Provide the [x, y] coordinate of the cell's center where the given text is located.  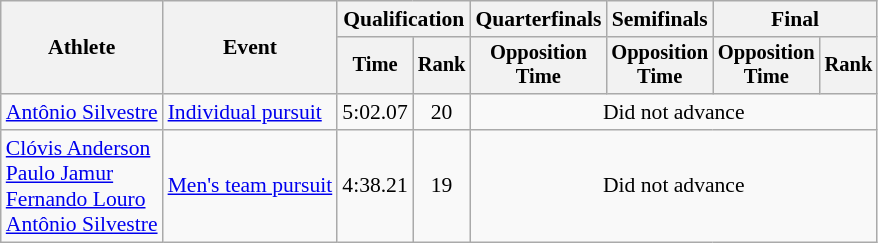
Clóvis AndersonPaulo JamurFernando LouroAntônio Silvestre [82, 186]
4:38.21 [374, 186]
Athlete [82, 48]
Quarterfinals [538, 19]
Final [795, 19]
Event [250, 48]
Individual pursuit [250, 112]
Time [374, 66]
Men's team pursuit [250, 186]
5:02.07 [374, 112]
Qualification [404, 19]
20 [442, 112]
Antônio Silvestre [82, 112]
Semifinals [660, 19]
19 [442, 186]
